Locate the cell with the specified text and output its (x, y) center coordinate. 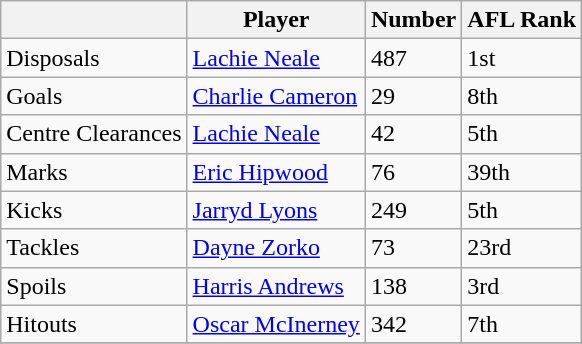
342 (413, 324)
Harris Andrews (276, 286)
8th (522, 96)
AFL Rank (522, 20)
76 (413, 172)
42 (413, 134)
Player (276, 20)
Number (413, 20)
Kicks (94, 210)
249 (413, 210)
Jarryd Lyons (276, 210)
Marks (94, 172)
1st (522, 58)
Goals (94, 96)
Charlie Cameron (276, 96)
23rd (522, 248)
7th (522, 324)
Centre Clearances (94, 134)
73 (413, 248)
138 (413, 286)
487 (413, 58)
Disposals (94, 58)
Eric Hipwood (276, 172)
Oscar McInerney (276, 324)
Dayne Zorko (276, 248)
Spoils (94, 286)
39th (522, 172)
Tackles (94, 248)
Hitouts (94, 324)
3rd (522, 286)
29 (413, 96)
